Return the (x, y) coordinate for the center point of the cell that contains the specified text.  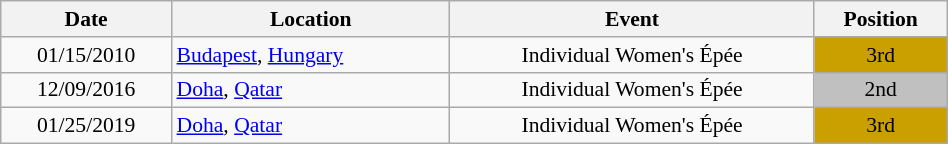
2nd (880, 90)
Budapest, Hungary (311, 55)
Location (311, 19)
01/15/2010 (86, 55)
Date (86, 19)
Event (632, 19)
12/09/2016 (86, 90)
01/25/2019 (86, 126)
Position (880, 19)
